Extract the (x, y) coordinate from the center of the cell holding the provided text.  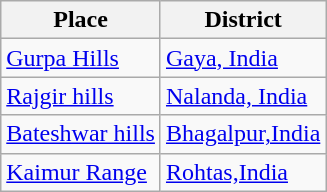
Gaya, India (242, 58)
Place (81, 20)
Rajgir hills (81, 96)
Gurpa Hills (81, 58)
Bhagalpur,India (242, 134)
Nalanda, India (242, 96)
Rohtas,India (242, 172)
Bateshwar hills (81, 134)
District (242, 20)
Kaimur Range (81, 172)
